Capture the cell that displays the provided text and extract its [X, Y] central coordinate. 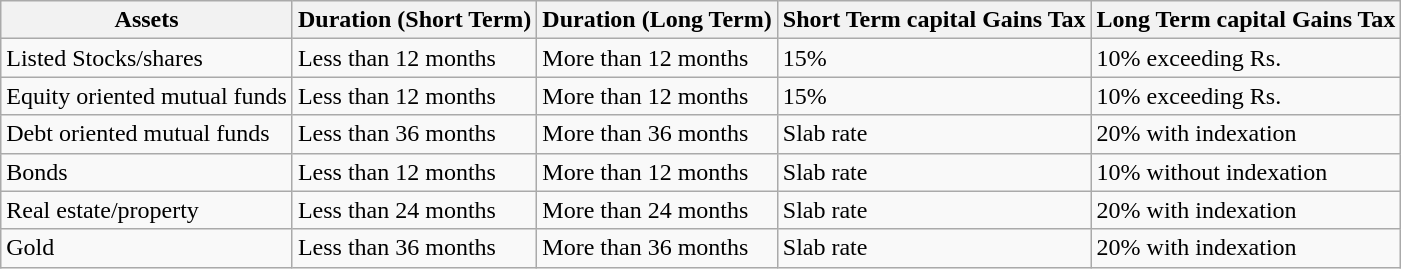
Assets [147, 20]
Real estate/property [147, 210]
Duration (Long Term) [657, 20]
Debt oriented mutual funds [147, 134]
Bonds [147, 172]
Listed Stocks/shares [147, 58]
More than 24 months [657, 210]
Short Term capital Gains Tax [934, 20]
Less than 24 months [414, 210]
Long Term capital Gains Tax [1246, 20]
Gold [147, 248]
10% without indexation [1246, 172]
Equity oriented mutual funds [147, 96]
Duration (Short Term) [414, 20]
